Extract the (X, Y) coordinate from the center of the cell holding the provided text.  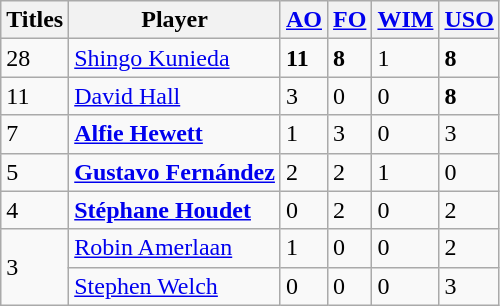
Titles (35, 20)
WIM (406, 20)
Shingo Kunieda (175, 58)
5 (35, 172)
FO (350, 20)
David Hall (175, 96)
AO (304, 20)
7 (35, 134)
Robin Amerlaan (175, 248)
4 (35, 210)
Player (175, 20)
Gustavo Fernández (175, 172)
Stephen Welch (175, 286)
28 (35, 58)
Alfie Hewett (175, 134)
USO (469, 20)
Stéphane Houdet (175, 210)
